From the cell containing the given text, extract its center point as (X, Y) coordinate. 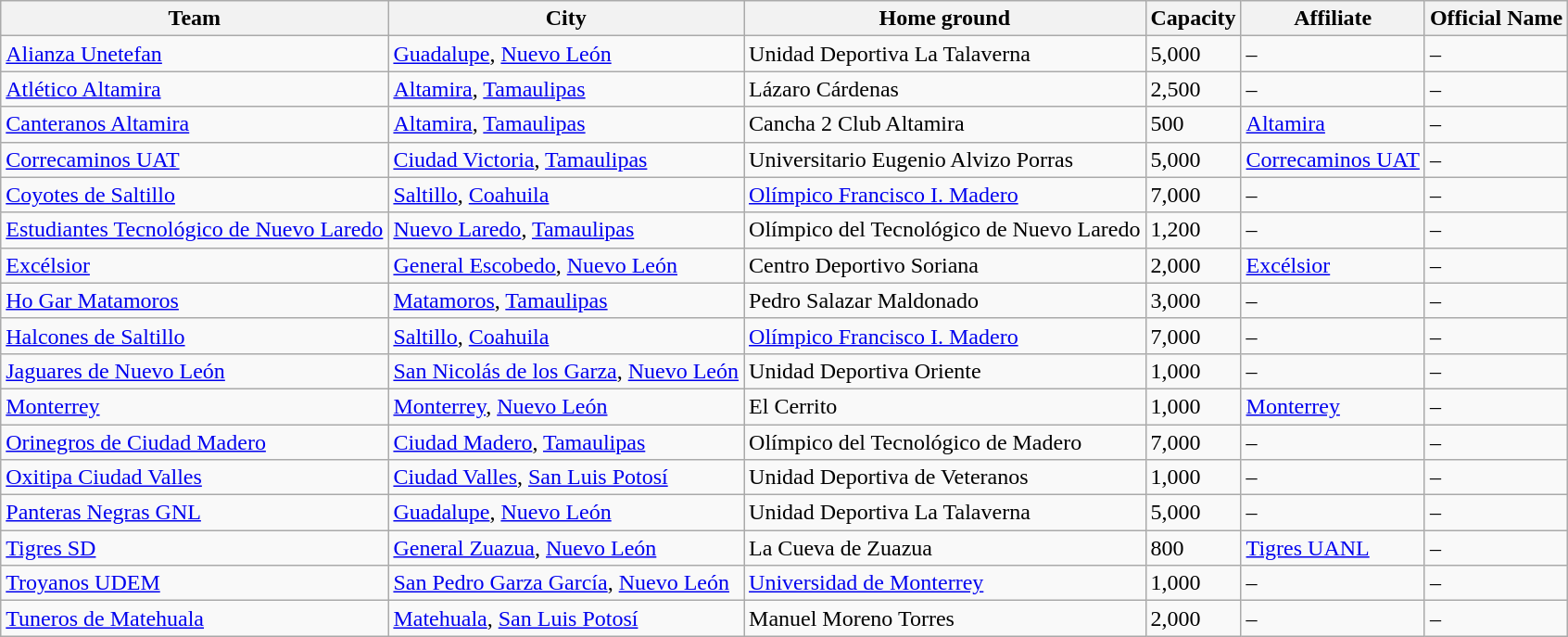
500 (1194, 124)
Pedro Salazar Maldonado (945, 300)
Monterrey, Nuevo León (566, 406)
Ciudad Madero, Tamaulipas (566, 442)
Canteranos Altamira (195, 124)
Matehuala, San Luis Potosí (566, 618)
Coyotes de Saltillo (195, 195)
Cancha 2 Club Altamira (945, 124)
Ciudad Valles, San Luis Potosí (566, 478)
Unidad Deportiva de Veteranos (945, 478)
Nuevo Laredo, Tamaulipas (566, 230)
Halcones de Saltillo (195, 336)
Universidad de Monterrey (945, 583)
Official Name (1496, 19)
San Pedro Garza García, Nuevo León (566, 583)
Centro Deportivo Soriana (945, 265)
Ciudad Victoria, Tamaulipas (566, 159)
Matamoros, Tamaulipas (566, 300)
Estudiantes Tecnológico de Nuevo Laredo (195, 230)
Altamira (1333, 124)
Tigres SD (195, 548)
Ho Gar Matamoros (195, 300)
San Nicolás de los Garza, Nuevo León (566, 371)
Manuel Moreno Torres (945, 618)
Capacity (1194, 19)
2,500 (1194, 89)
Affiliate (1333, 19)
Jaguares de Nuevo León (195, 371)
Unidad Deportiva Oriente (945, 371)
Troyanos UDEM (195, 583)
800 (1194, 548)
Tigres UANL (1333, 548)
3,000 (1194, 300)
El Cerrito (945, 406)
Alianza Unetefan (195, 54)
Tuneros de Matehuala (195, 618)
1,200 (1194, 230)
Lázaro Cárdenas (945, 89)
Oxitipa Ciudad Valles (195, 478)
Team (195, 19)
General Zuazua, Nuevo León (566, 548)
La Cueva de Zuazua (945, 548)
Panteras Negras GNL (195, 513)
City (566, 19)
General Escobedo, Nuevo León (566, 265)
Olímpico del Tecnológico de Madero (945, 442)
Olímpico del Tecnológico de Nuevo Laredo (945, 230)
Orinegros de Ciudad Madero (195, 442)
Atlético Altamira (195, 89)
Home ground (945, 19)
Universitario Eugenio Alvizo Porras (945, 159)
